For the text-containing cell, return its midpoint in (X, Y) coordinate format. 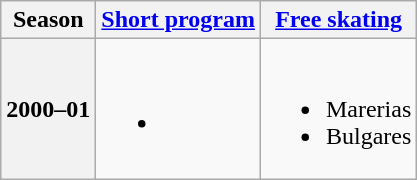
Short program (178, 20)
Marerias Bulgares (338, 109)
2000–01 (48, 109)
Season (48, 20)
Free skating (338, 20)
